Output the (X, Y) coordinate of the center of the cell containing the given text.  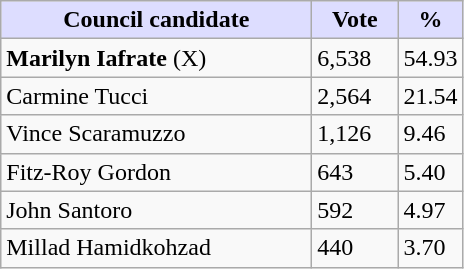
Council candidate (156, 20)
Fitz-Roy Gordon (156, 172)
% (430, 20)
21.54 (430, 96)
Marilyn Iafrate (X) (156, 58)
Vote (355, 20)
5.40 (430, 172)
Carmine Tucci (156, 96)
2,564 (355, 96)
Millad Hamidkohzad (156, 248)
1,126 (355, 134)
John Santoro (156, 210)
643 (355, 172)
3.70 (430, 248)
440 (355, 248)
4.97 (430, 210)
Vince Scaramuzzo (156, 134)
6,538 (355, 58)
592 (355, 210)
54.93 (430, 58)
9.46 (430, 134)
